Search for the cell housing the specified text and yield its (x, y) center coordinate. 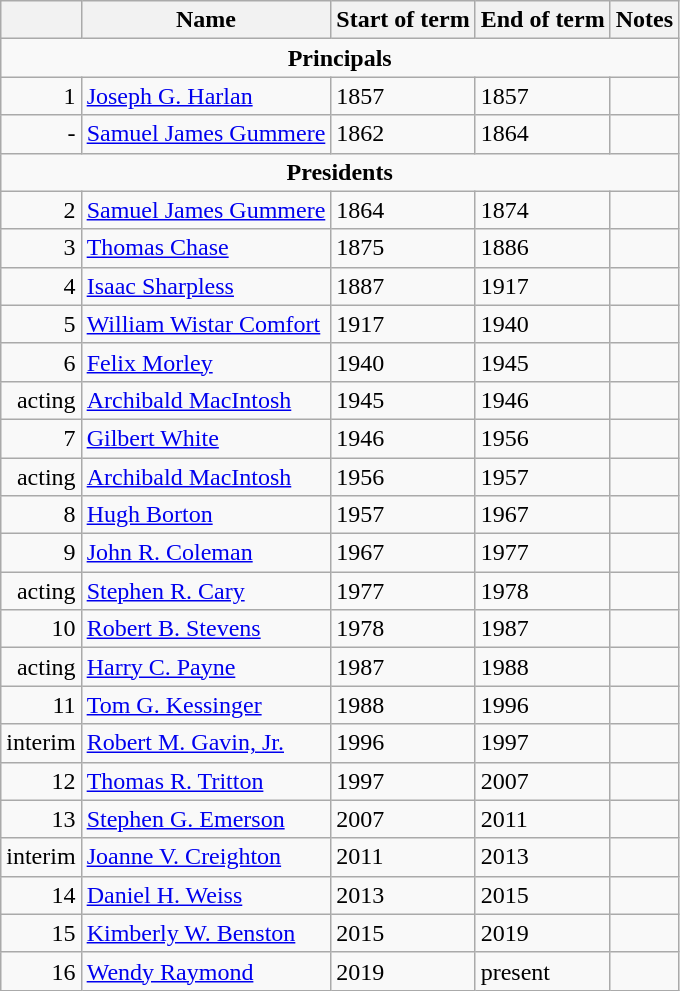
9 (41, 553)
1862 (403, 134)
5 (41, 324)
1886 (542, 248)
14 (41, 895)
7 (41, 438)
William Wistar Comfort (206, 324)
John R. Coleman (206, 553)
- (41, 134)
Joseph G. Harlan (206, 96)
Presidents (340, 172)
Hugh Borton (206, 515)
Stephen R. Cary (206, 591)
Joanne V. Creighton (206, 857)
1 (41, 96)
Felix Morley (206, 362)
Robert M. Gavin, Jr. (206, 743)
Start of term (403, 20)
Robert B. Stevens (206, 629)
Tom G. Kessinger (206, 705)
13 (41, 819)
End of term (542, 20)
Thomas Chase (206, 248)
Principals (340, 58)
Isaac Sharpless (206, 286)
6 (41, 362)
Name (206, 20)
Kimberly W. Benston (206, 933)
present (542, 971)
Thomas R. Tritton (206, 781)
16 (41, 971)
Daniel H. Weiss (206, 895)
12 (41, 781)
Notes (644, 20)
Wendy Raymond (206, 971)
2 (41, 210)
10 (41, 629)
1874 (542, 210)
1875 (403, 248)
4 (41, 286)
Harry C. Payne (206, 667)
Stephen G. Emerson (206, 819)
15 (41, 933)
Gilbert White (206, 438)
11 (41, 705)
8 (41, 515)
1887 (403, 286)
3 (41, 248)
